Determine the (x, y) coordinate at the center of the cell enclosing the given text.  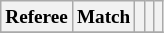
Referee (37, 17)
Match (103, 17)
